Capture the cell that displays the provided text and extract its (x, y) central coordinate. 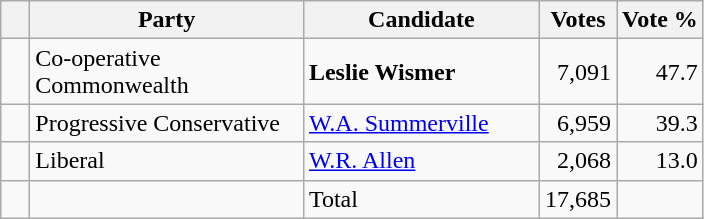
W.R. Allen (421, 161)
Progressive Conservative (167, 123)
Vote % (660, 20)
Co-operative Commonwealth (167, 72)
Liberal (167, 161)
17,685 (578, 199)
39.3 (660, 123)
13.0 (660, 161)
7,091 (578, 72)
Leslie Wismer (421, 72)
Votes (578, 20)
Candidate (421, 20)
Total (421, 199)
W.A. Summerville (421, 123)
6,959 (578, 123)
Party (167, 20)
47.7 (660, 72)
2,068 (578, 161)
